Extract the [X, Y] coordinate from the center of the cell holding the provided text.  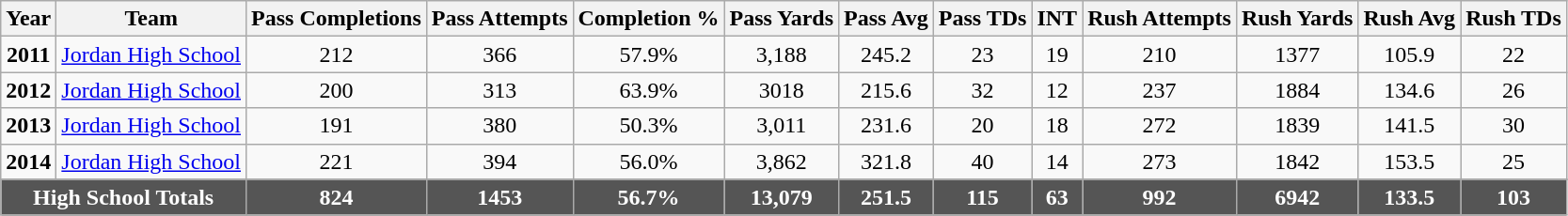
2011 [28, 54]
Pass Avg [886, 19]
992 [1160, 197]
30 [1514, 126]
INT [1057, 19]
Team [151, 19]
18 [1057, 126]
22 [1514, 54]
Year [28, 19]
272 [1160, 126]
Pass Yards [782, 19]
56.7% [649, 197]
3,011 [782, 126]
6942 [1297, 197]
215.6 [886, 90]
Pass Completions [337, 19]
25 [1514, 162]
212 [337, 54]
63 [1057, 197]
200 [337, 90]
32 [982, 90]
105.9 [1409, 54]
237 [1160, 90]
380 [499, 126]
191 [337, 126]
20 [982, 126]
366 [499, 54]
133.5 [1409, 197]
1842 [1297, 162]
394 [499, 162]
Rush TDs [1514, 19]
19 [1057, 54]
56.0% [649, 162]
321.8 [886, 162]
57.9% [649, 54]
40 [982, 162]
3,188 [782, 54]
2013 [28, 126]
210 [1160, 54]
Completion % [649, 19]
Pass Attempts [499, 19]
1377 [1297, 54]
63.9% [649, 90]
3,862 [782, 162]
141.5 [1409, 126]
Rush Attempts [1160, 19]
2014 [28, 162]
14 [1057, 162]
221 [337, 162]
231.6 [886, 126]
High School Totals [124, 197]
313 [499, 90]
Rush Yards [1297, 19]
115 [982, 197]
1839 [1297, 126]
Pass TDs [982, 19]
26 [1514, 90]
1453 [499, 197]
12 [1057, 90]
Rush Avg [1409, 19]
824 [337, 197]
153.5 [1409, 162]
134.6 [1409, 90]
3018 [782, 90]
245.2 [886, 54]
13,079 [782, 197]
50.3% [649, 126]
251.5 [886, 197]
103 [1514, 197]
23 [982, 54]
273 [1160, 162]
2012 [28, 90]
1884 [1297, 90]
